From the cell containing the given text, extract its center point as (X, Y) coordinate. 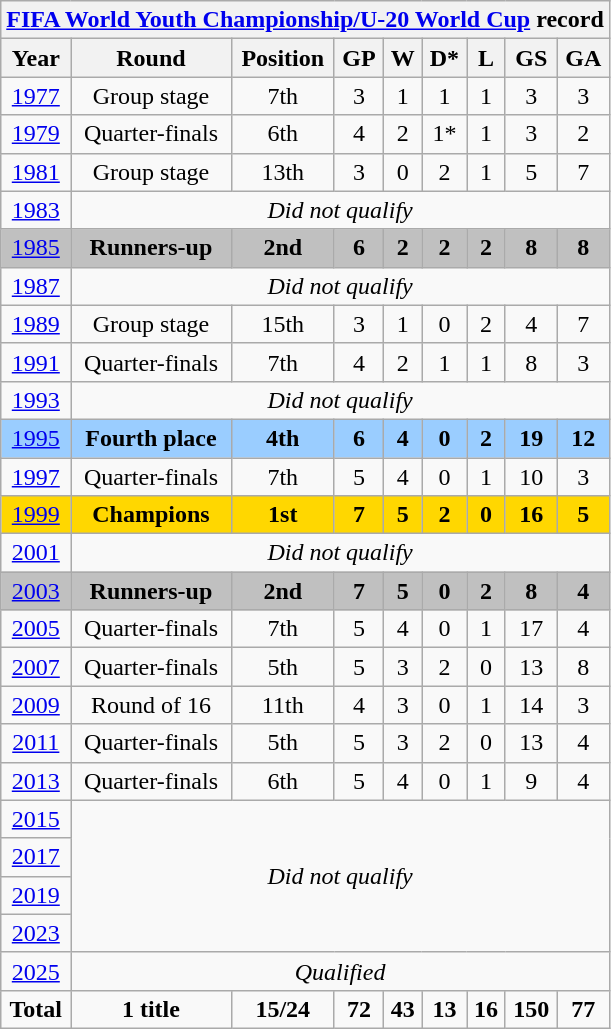
17 (531, 629)
11th (282, 705)
Qualified (340, 971)
2009 (36, 705)
GA (583, 58)
1999 (36, 515)
2007 (36, 667)
2019 (36, 895)
1991 (36, 362)
Round of 16 (151, 705)
2005 (36, 629)
FIFA World Youth Championship/U-20 World Cup record (306, 20)
1981 (36, 172)
15/24 (282, 1009)
1993 (36, 400)
2013 (36, 781)
D* (444, 58)
9 (531, 781)
2015 (36, 819)
72 (358, 1009)
1987 (36, 286)
1st (282, 515)
14 (531, 705)
19 (531, 438)
2011 (36, 743)
Fourth place (151, 438)
150 (531, 1009)
1977 (36, 96)
L (486, 58)
Champions (151, 515)
Year (36, 58)
Position (282, 58)
1* (444, 134)
15th (282, 324)
Round (151, 58)
1989 (36, 324)
43 (402, 1009)
4th (282, 438)
1995 (36, 438)
1983 (36, 210)
1997 (36, 477)
W (402, 58)
1979 (36, 134)
2025 (36, 971)
Total (36, 1009)
12 (583, 438)
2023 (36, 933)
1 title (151, 1009)
GS (531, 58)
10 (531, 477)
GP (358, 58)
2003 (36, 591)
77 (583, 1009)
2001 (36, 553)
13th (282, 172)
2017 (36, 857)
1985 (36, 248)
